Determine the (X, Y) coordinate at the center of the cell enclosing the given text.  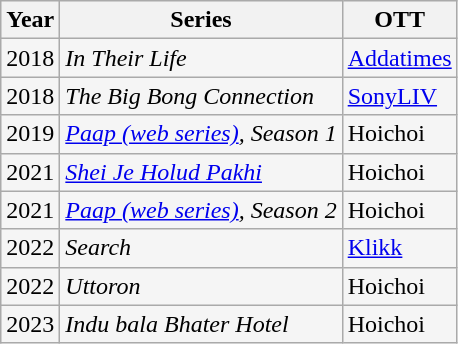
Paap (web series), Season 1 (201, 134)
Year (30, 20)
SonyLIV (400, 96)
Search (201, 248)
The Big Bong Connection (201, 96)
Uttoron (201, 286)
In Their Life (201, 58)
2023 (30, 324)
Series (201, 20)
2019 (30, 134)
Addatimes (400, 58)
Shei Je Holud Pakhi (201, 172)
Indu bala Bhater Hotel (201, 324)
Klikk (400, 248)
Paap (web series), Season 2 (201, 210)
OTT (400, 20)
